Detect which cell encompasses the target text, then output its [x, y] center coordinate. 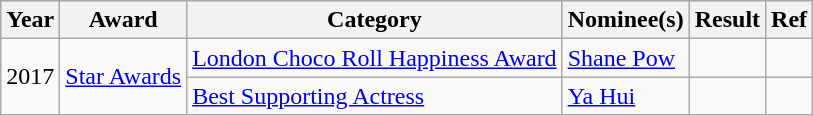
Nominee(s) [626, 20]
Ya Hui [626, 96]
Star Awards [124, 77]
London Choco Roll Happiness Award [374, 58]
Year [30, 20]
Category [374, 20]
Result [727, 20]
Best Supporting Actress [374, 96]
2017 [30, 77]
Shane Pow [626, 58]
Ref [790, 20]
Award [124, 20]
